Provide the (x, y) coordinate of the cell's center where the given text is located.  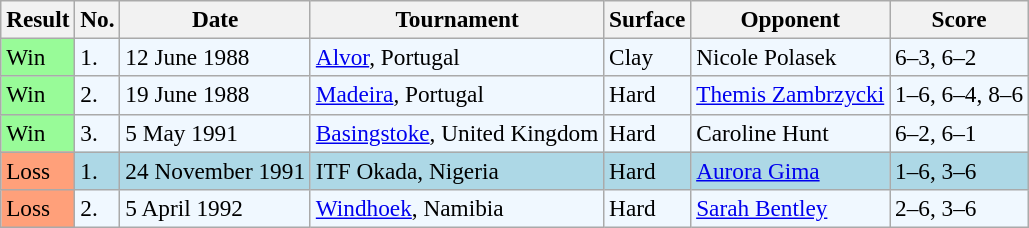
Sarah Bentley (790, 208)
Alvor, Portugal (456, 57)
19 June 1988 (215, 95)
Basingstoke, United Kingdom (456, 133)
Madeira, Portugal (456, 95)
6–3, 6–2 (960, 57)
Nicole Polasek (790, 57)
ITF Okada, Nigeria (456, 170)
12 June 1988 (215, 57)
Opponent (790, 19)
Score (960, 19)
24 November 1991 (215, 170)
Surface (648, 19)
2–6, 3–6 (960, 208)
6–2, 6–1 (960, 133)
Caroline Hunt (790, 133)
Result (38, 19)
Date (215, 19)
3. (98, 133)
Aurora Gima (790, 170)
1–6, 6–4, 8–6 (960, 95)
5 April 1992 (215, 208)
Tournament (456, 19)
5 May 1991 (215, 133)
No. (98, 19)
Windhoek, Namibia (456, 208)
Themis Zambrzycki (790, 95)
Clay (648, 57)
1–6, 3–6 (960, 170)
